From the cell containing the given text, extract its center point as (x, y) coordinate. 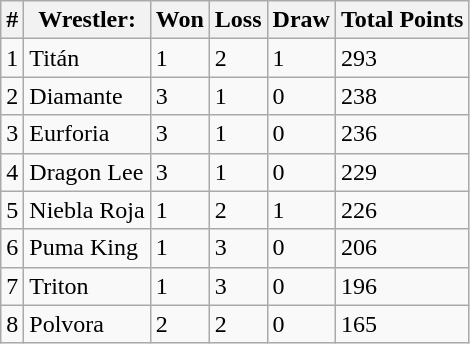
Diamante (87, 96)
7 (12, 286)
Total Points (402, 20)
165 (402, 324)
238 (402, 96)
236 (402, 134)
Triton (87, 286)
Eurforia (87, 134)
196 (402, 286)
Won (180, 20)
Niebla Roja (87, 210)
226 (402, 210)
Puma King (87, 248)
6 (12, 248)
# (12, 20)
206 (402, 248)
Polvora (87, 324)
229 (402, 172)
5 (12, 210)
Wrestler: (87, 20)
293 (402, 58)
8 (12, 324)
Draw (301, 20)
Titán (87, 58)
4 (12, 172)
Loss (238, 20)
Dragon Lee (87, 172)
